Pinpoint the cell where the given text exists, returning its [X, Y] midpoint coordinate. 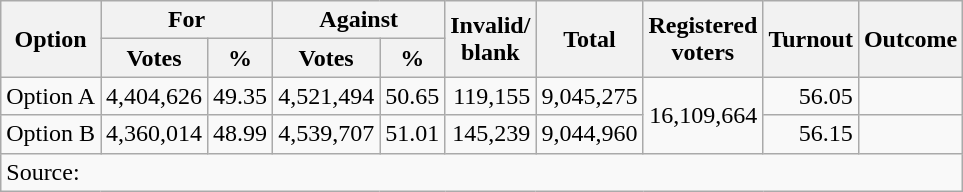
48.99 [240, 134]
9,044,960 [590, 134]
Source: [482, 172]
4,360,014 [154, 134]
56.15 [811, 134]
16,109,664 [703, 115]
Invalid/blank [490, 39]
Option B [51, 134]
51.01 [412, 134]
Option [51, 39]
Turnout [811, 39]
50.65 [412, 96]
4,521,494 [326, 96]
4,539,707 [326, 134]
4,404,626 [154, 96]
119,155 [490, 96]
Total [590, 39]
56.05 [811, 96]
9,045,275 [590, 96]
Option A [51, 96]
Against [359, 20]
145,239 [490, 134]
Registeredvoters [703, 39]
For [186, 20]
Outcome [910, 39]
49.35 [240, 96]
